Identify which cell holds the provided text, then report its [X, Y] central coordinate. 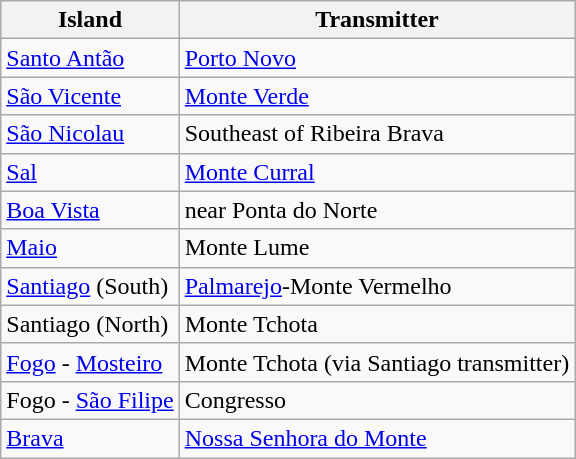
Monte Tchota (via Santiago transmitter) [377, 362]
Monte Curral [377, 172]
Sal [90, 172]
Monte Tchota [377, 324]
Maio [90, 248]
São Vicente [90, 96]
near Ponta do Norte [377, 210]
Monte Verde [377, 96]
Fogo - São Filipe [90, 400]
Monte Lume [377, 248]
Palmarejo-Monte Vermelho [377, 286]
Southeast of Ribeira Brava [377, 134]
Porto Novo [377, 58]
Congresso [377, 400]
Nossa Senhora do Monte [377, 438]
Transmitter [377, 20]
Santiago (North) [90, 324]
Island [90, 20]
Brava [90, 438]
Santo Antão [90, 58]
São Nicolau [90, 134]
Boa Vista [90, 210]
Santiago (South) [90, 286]
Fogo - Mosteiro [90, 362]
